Scan for the cell matching the given text and deliver its (X, Y) coordinate at center. 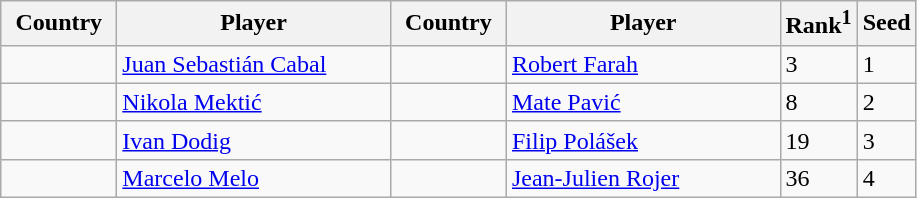
2 (886, 102)
8 (818, 102)
Nikola Mektić (254, 102)
Seed (886, 24)
36 (818, 178)
Marcelo Melo (254, 178)
1 (886, 64)
19 (818, 140)
Rank1 (818, 24)
4 (886, 178)
Jean-Julien Rojer (643, 178)
Juan Sebastián Cabal (254, 64)
Mate Pavić (643, 102)
Filip Polášek (643, 140)
Robert Farah (643, 64)
Ivan Dodig (254, 140)
